Scan for the cell matching the given text and deliver its (X, Y) coordinate at center. 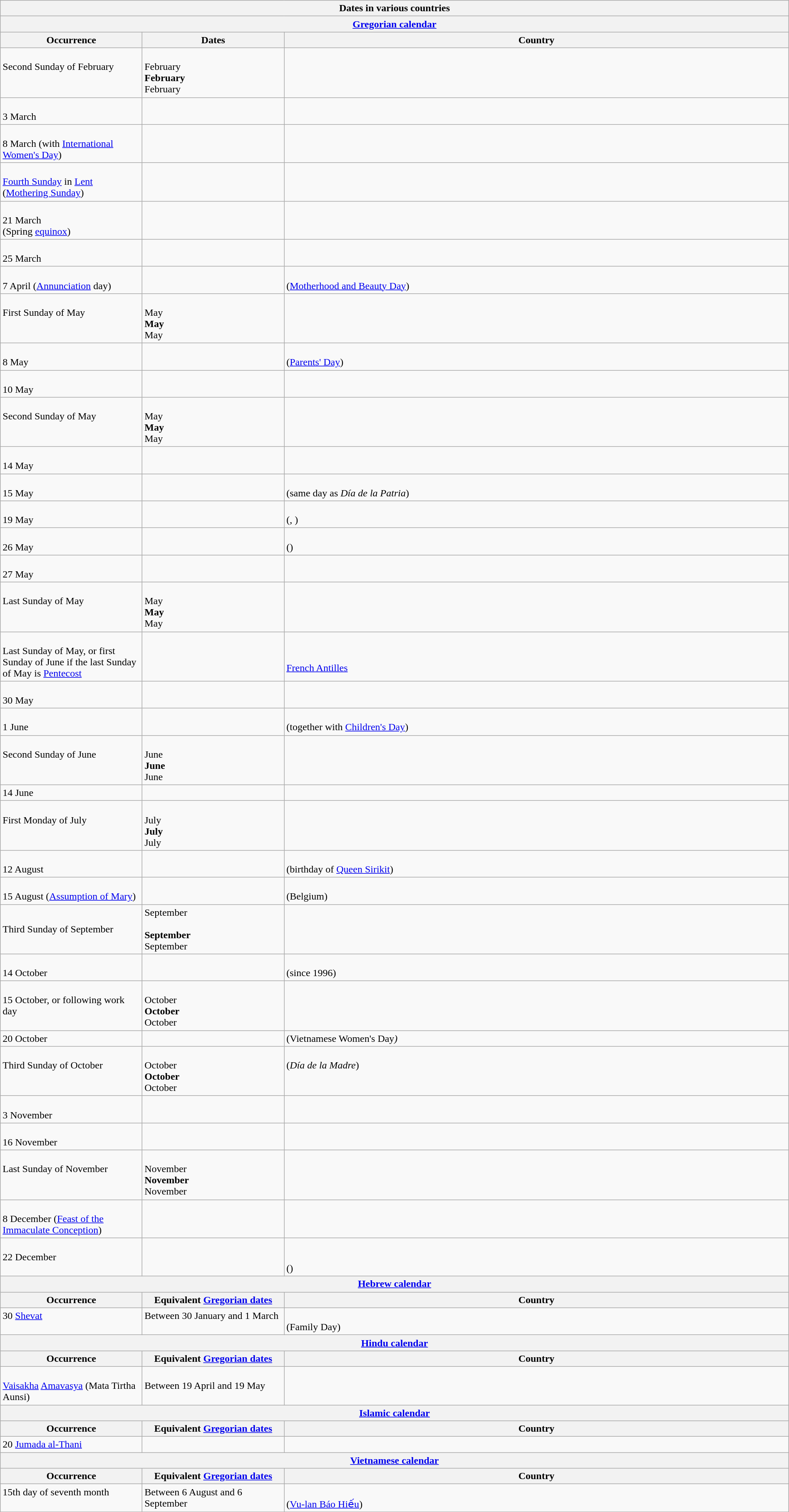
February February February (213, 72)
20 Jumada al-Thani (72, 1445)
June June June (213, 760)
(Día de la Madre) (537, 1071)
8 May (72, 356)
20 October (72, 1039)
16 November (72, 1137)
Fourth Sunday in Lent (Mothering Sunday) (72, 182)
Last Sunday of May, or first Sunday of June if the last Sunday of May is Pentecost (72, 657)
Third Sunday of September (72, 930)
Dates in various countries (394, 8)
Hindu calendar (394, 1343)
Third Sunday of October (72, 1071)
10 May (72, 384)
Gregorian calendar (394, 24)
8 December (Feast of the Immaculate Conception) (72, 1219)
Islamic calendar (394, 1413)
Last Sunday of May (72, 607)
(since 1996) (537, 968)
(, ) (537, 514)
(together with Children's Day) (537, 721)
(Family Day) (537, 1321)
30 Shevat (72, 1321)
27 May (72, 568)
First Sunday of May (72, 318)
Last Sunday of November (72, 1175)
7 April (Annunciation day) (72, 280)
30 May (72, 695)
25 March (72, 253)
3 March (72, 111)
3 November (72, 1109)
(Belgium) (537, 890)
First Monday of July (72, 825)
Between 19 April and 19 May (213, 1386)
Second Sunday of February (72, 72)
15 May (72, 488)
(Vu-lan Báo Hiếu) (537, 1498)
Vaisakha Amavasya (Mata Tirtha Aunsi) (72, 1386)
14 May (72, 460)
Second Sunday of May (72, 422)
Dates (213, 40)
19 May (72, 514)
14 October (72, 968)
15 October, or following work day (72, 1006)
12 August (72, 864)
(Parents' Day) (537, 356)
(Motherhood and Beauty Day) (537, 280)
September September September (213, 930)
22 December (72, 1257)
14 June (72, 793)
(Vietnamese Women's Day) (537, 1039)
Between 6 August and 6 September (213, 1498)
Vietnamese calendar (394, 1460)
November November November (213, 1175)
26 May (72, 542)
French Antilles (537, 657)
Between 30 January and 1 March (213, 1321)
(same day as Día de la Patria) (537, 488)
(birthday of Queen Sirikit) (537, 864)
21 March (Spring equinox) (72, 220)
July July July (213, 825)
8 March (with International Women's Day) (72, 144)
15th day of seventh month (72, 1498)
Second Sunday of June (72, 760)
1 June (72, 721)
Hebrew calendar (394, 1284)
15 August (Assumption of Mary) (72, 890)
